Determine the (X, Y) coordinate at the center of the cell enclosing the given text.  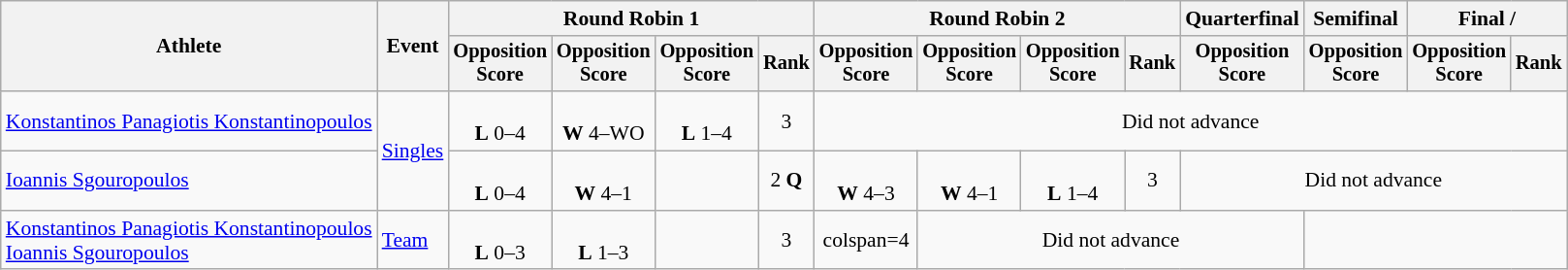
L 0–3 (500, 241)
Event (413, 47)
W 4–WO (603, 120)
Konstantinos Panagiotis Konstantinopoulos (189, 120)
L 1–3 (603, 241)
Quarterfinal (1242, 18)
Round Robin 1 (630, 18)
Singles (413, 151)
Semifinal (1356, 18)
W 4–3 (867, 181)
Final / (1487, 18)
Ioannis Sgouropoulos (189, 181)
Konstantinos Panagiotis KonstantinopoulosIoannis Sgouropoulos (189, 241)
Round Robin 2 (997, 18)
Team (413, 241)
2 Q (786, 181)
Athlete (189, 47)
colspan=4 (867, 241)
